Identify which cell holds the provided text, then report its [X, Y] central coordinate. 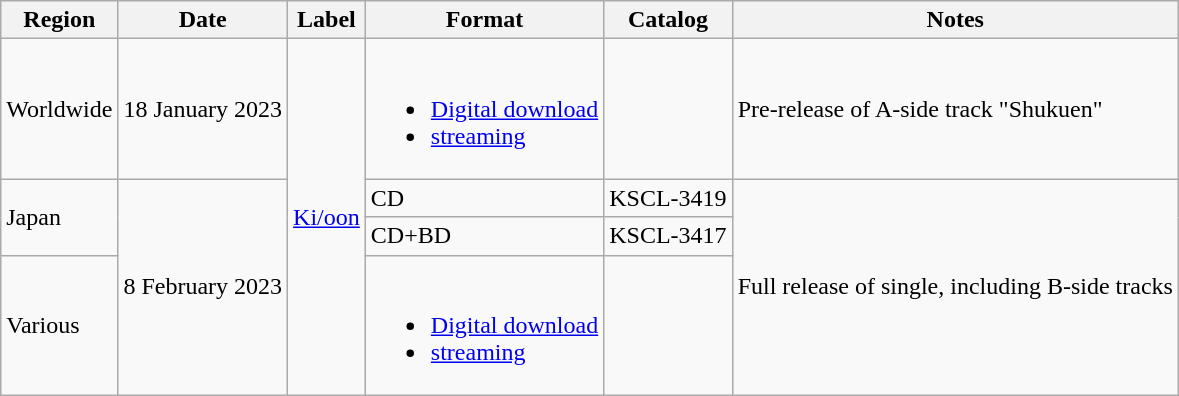
Japan [60, 217]
18 January 2023 [203, 109]
Ki/oon [327, 217]
Format [484, 20]
Worldwide [60, 109]
Full release of single, including B-side tracks [955, 287]
Date [203, 20]
CD+BD [484, 236]
Region [60, 20]
Various [60, 325]
8 February 2023 [203, 287]
Notes [955, 20]
Pre-release of A-side track "Shukuen" [955, 109]
Catalog [668, 20]
KSCL-3417 [668, 236]
CD [484, 198]
KSCL-3419 [668, 198]
Label [327, 20]
